Pinpoint the cell where the given text exists, returning its (x, y) midpoint coordinate. 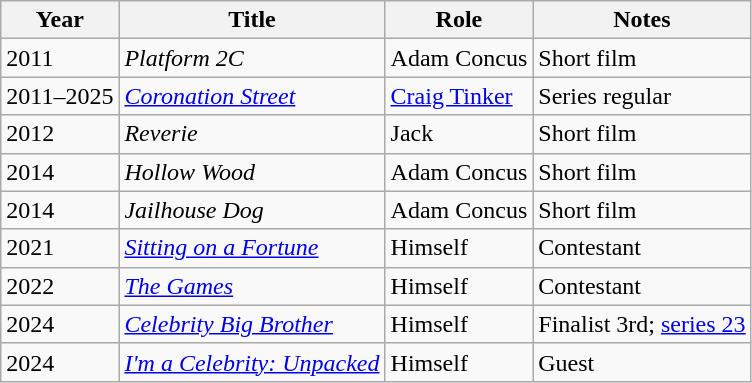
Hollow Wood (252, 172)
2022 (60, 286)
Jack (459, 134)
Coronation Street (252, 96)
2021 (60, 248)
Celebrity Big Brother (252, 324)
Guest (642, 362)
Role (459, 20)
I'm a Celebrity: Unpacked (252, 362)
2011–2025 (60, 96)
Finalist 3rd; series 23 (642, 324)
2011 (60, 58)
Title (252, 20)
Craig Tinker (459, 96)
Series regular (642, 96)
2012 (60, 134)
Platform 2C (252, 58)
Year (60, 20)
Jailhouse Dog (252, 210)
Reverie (252, 134)
Sitting on a Fortune (252, 248)
The Games (252, 286)
Notes (642, 20)
